Detect which cell encompasses the target text, then output its (x, y) center coordinate. 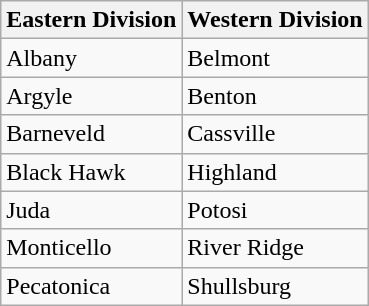
Barneveld (92, 134)
Black Hawk (92, 172)
Shullsburg (275, 286)
Juda (92, 210)
Western Division (275, 20)
Potosi (275, 210)
River Ridge (275, 248)
Belmont (275, 58)
Pecatonica (92, 286)
Albany (92, 58)
Benton (275, 96)
Argyle (92, 96)
Cassville (275, 134)
Monticello (92, 248)
Eastern Division (92, 20)
Highland (275, 172)
